Detect which cell encompasses the target text, then output its (X, Y) center coordinate. 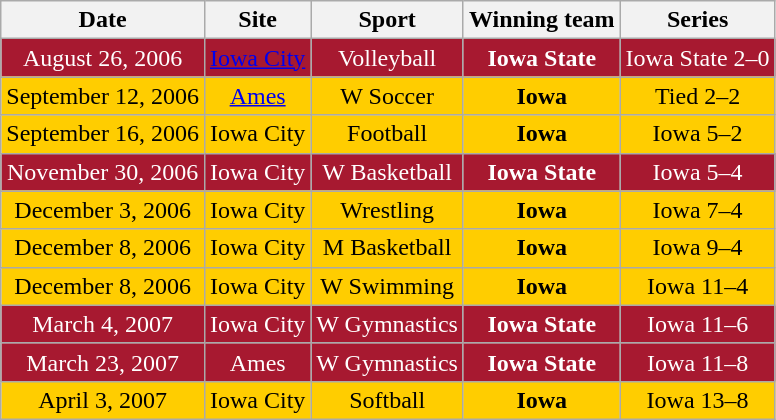
Iowa 5–4 (698, 172)
W Soccer (388, 96)
Iowa 11–4 (698, 286)
Iowa 11–6 (698, 324)
Sport (388, 20)
Series (698, 20)
December 3, 2006 (103, 210)
Iowa 13–8 (698, 400)
March 4, 2007 (103, 324)
August 26, 2006 (103, 58)
Iowa 11–8 (698, 362)
M Basketball (388, 248)
Wrestling (388, 210)
Iowa 7–4 (698, 210)
W Swimming (388, 286)
Softball (388, 400)
April 3, 2007 (103, 400)
W Basketball (388, 172)
Volleyball (388, 58)
Iowa State 2–0 (698, 58)
Iowa 5–2 (698, 134)
Winning team (542, 20)
Date (103, 20)
September 16, 2006 (103, 134)
Tied 2–2 (698, 96)
Iowa 9–4 (698, 248)
November 30, 2006 (103, 172)
March 23, 2007 (103, 362)
September 12, 2006 (103, 96)
Site (257, 20)
Football (388, 134)
